Return [x, y] of the center of cell containing provided text 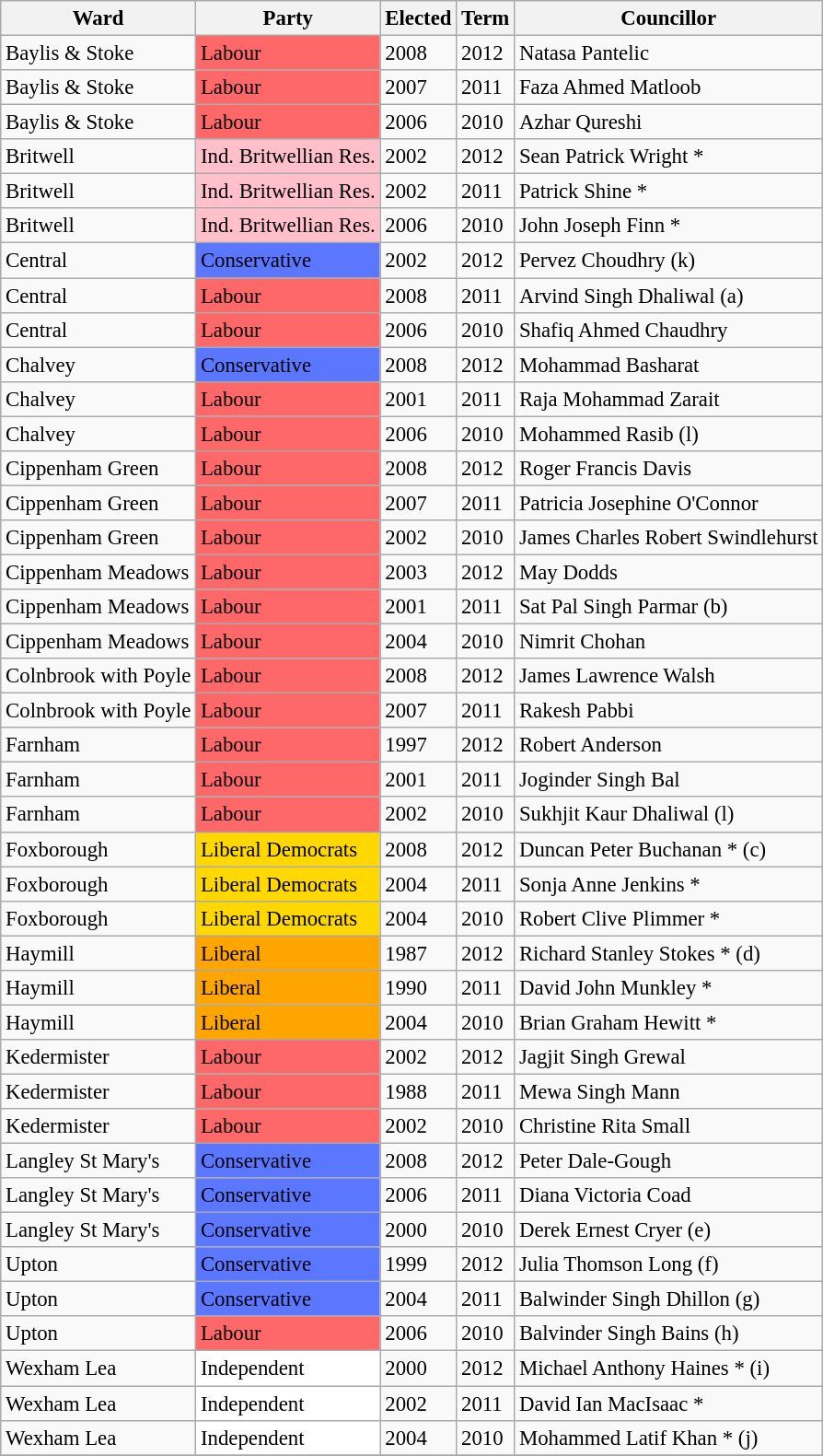
Mohammed Latif Khan * (j) [668, 1438]
Derek Ernest Cryer (e) [668, 1230]
1997 [418, 745]
Rakesh Pabbi [668, 711]
James Lawrence Walsh [668, 676]
Brian Graham Hewitt * [668, 1022]
Duncan Peter Buchanan * (c) [668, 849]
Faza Ahmed Matloob [668, 87]
Pervez Choudhry (k) [668, 261]
Mewa Singh Mann [668, 1091]
David John Munkley * [668, 988]
Councillor [668, 18]
1990 [418, 988]
Christine Rita Small [668, 1126]
Michael Anthony Haines * (i) [668, 1369]
Raja Mohammad Zarait [668, 399]
David Ian MacIsaac * [668, 1404]
James Charles Robert Swindlehurst [668, 538]
Shafiq Ahmed Chaudhry [668, 330]
Nimrit Chohan [668, 642]
Jagjit Singh Grewal [668, 1057]
Arvind Singh Dhaliwal (a) [668, 296]
1988 [418, 1091]
1999 [418, 1264]
Term [486, 18]
Robert Anderson [668, 745]
Joginder Singh Bal [668, 780]
Robert Clive Plimmer * [668, 918]
Patrick Shine * [668, 192]
Sonja Anne Jenkins * [668, 884]
Party [288, 18]
Ward [99, 18]
Julia Thomson Long (f) [668, 1264]
Natasa Pantelic [668, 53]
Sat Pal Singh Parmar (b) [668, 607]
2003 [418, 572]
Azhar Qureshi [668, 122]
1987 [418, 953]
Richard Stanley Stokes * (d) [668, 953]
Diana Victoria Coad [668, 1195]
Sukhjit Kaur Dhaliwal (l) [668, 815]
Balvinder Singh Bains (h) [668, 1334]
May Dodds [668, 572]
Peter Dale-Gough [668, 1161]
Elected [418, 18]
Patricia Josephine O'Connor [668, 503]
Roger Francis Davis [668, 469]
Sean Patrick Wright * [668, 157]
Mohammed Rasib (l) [668, 434]
Balwinder Singh Dhillon (g) [668, 1299]
Mohammad Basharat [668, 365]
John Joseph Finn * [668, 226]
